Return [X, Y] of the center of cell containing provided text 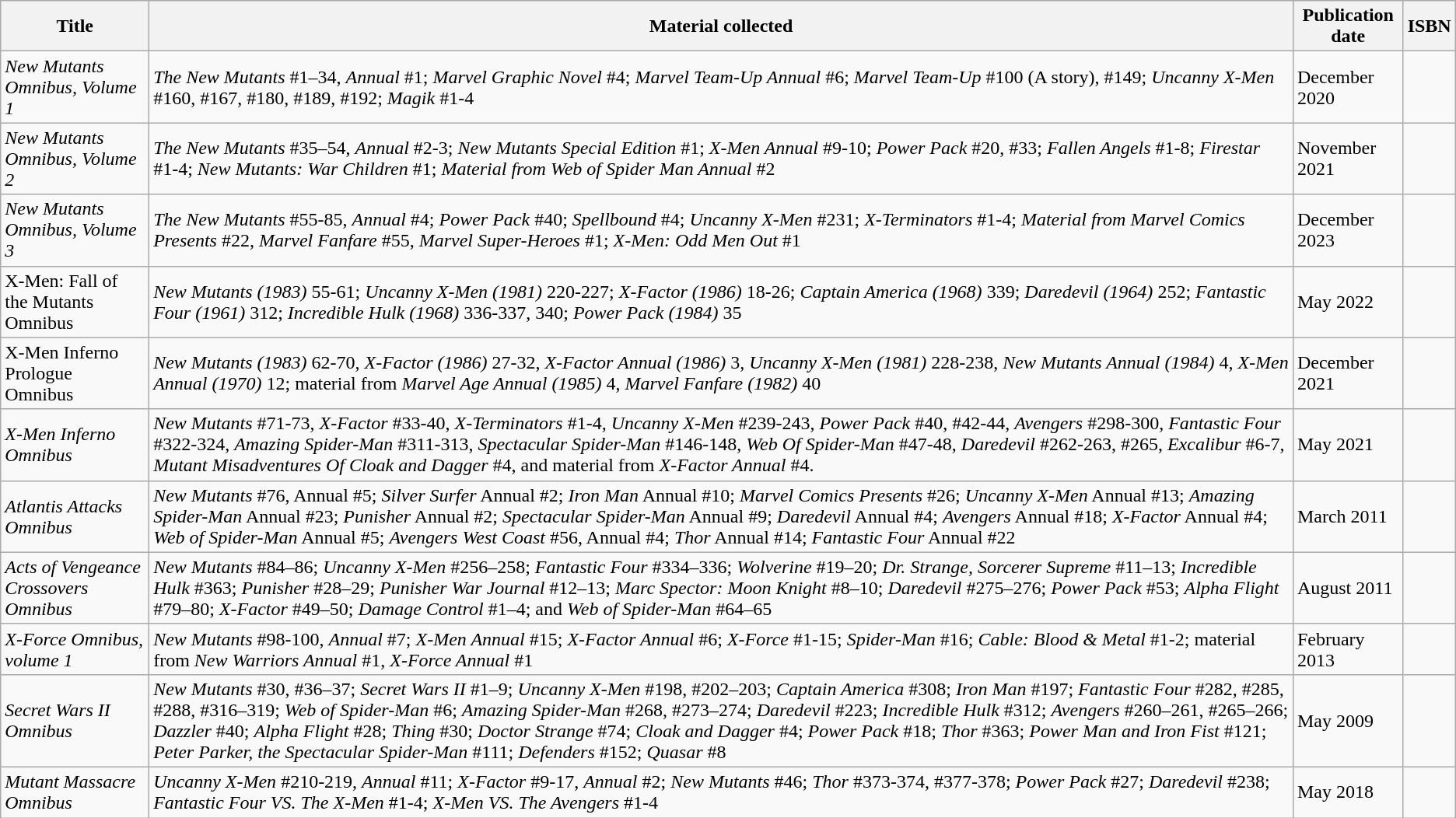
Publication date [1348, 26]
November 2021 [1348, 159]
May 2009 [1348, 720]
August 2011 [1348, 588]
May 2021 [1348, 445]
New Mutants Omnibus, Volume 3 [75, 230]
Mutant Massacre Omnibus [75, 792]
Material collected [722, 26]
Title [75, 26]
X-Men: Fall of the Mutants Omnibus [75, 302]
Secret Wars II Omnibus [75, 720]
Atlantis Attacks Omnibus [75, 516]
X-Men Inferno Prologue Omnibus [75, 373]
December 2021 [1348, 373]
March 2011 [1348, 516]
X-Men Inferno Omnibus [75, 445]
New Mutants Omnibus, Volume 1 [75, 87]
May 2018 [1348, 792]
February 2013 [1348, 648]
December 2020 [1348, 87]
New Mutants Omnibus, Volume 2 [75, 159]
ISBN [1430, 26]
December 2023 [1348, 230]
May 2022 [1348, 302]
X-Force Omnibus, volume 1 [75, 648]
Acts of Vengeance Crossovers Omnibus [75, 588]
